From the cell containing the given text, extract its center point as [X, Y] coordinate. 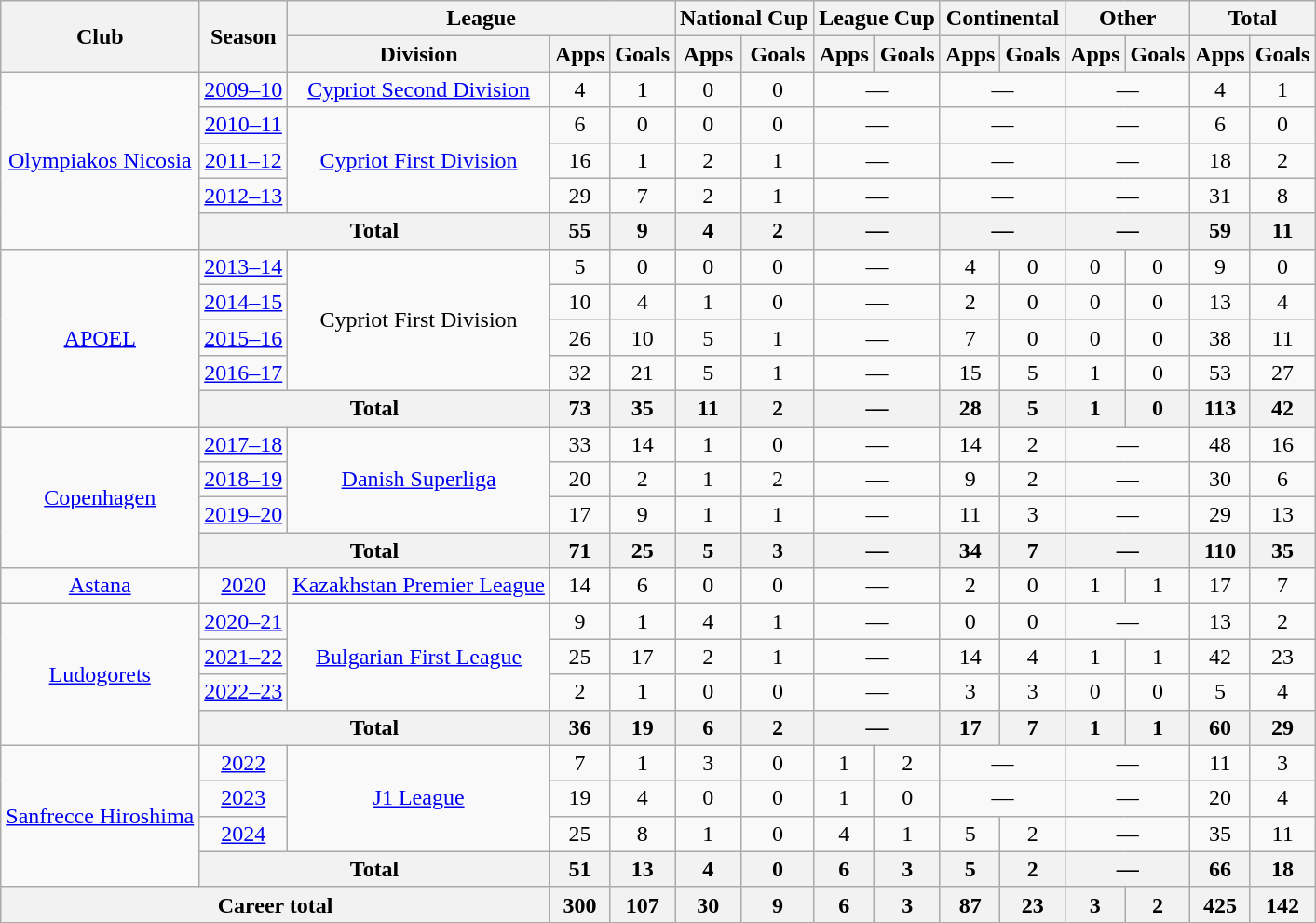
66 [1220, 869]
2009–10 [244, 89]
Bulgarian First League [419, 657]
Season [244, 36]
APOEL [101, 337]
2011–12 [244, 160]
2024 [244, 834]
15 [970, 373]
59 [1220, 231]
31 [1220, 196]
2017–18 [244, 444]
Ludogorets [101, 674]
2020–21 [244, 621]
2016–17 [244, 373]
Olympiakos Nicosia [101, 160]
142 [1282, 904]
2013–14 [244, 266]
53 [1220, 373]
Kazakhstan Premier League [419, 586]
28 [970, 408]
Division [419, 54]
National Cup [745, 19]
2022 [244, 763]
2010–11 [244, 125]
113 [1220, 408]
55 [579, 231]
Danish Superliga [419, 480]
27 [1282, 373]
J1 League [419, 798]
Cypriot Second Division [419, 89]
38 [1220, 337]
60 [1220, 727]
33 [579, 444]
2020 [244, 586]
League Cup [877, 19]
110 [1220, 550]
26 [579, 337]
425 [1220, 904]
21 [643, 373]
Continental [1002, 19]
League [482, 19]
300 [579, 904]
Other [1128, 19]
Astana [101, 586]
2019–20 [244, 515]
2018–19 [244, 480]
36 [579, 727]
2012–13 [244, 196]
71 [579, 550]
48 [1220, 444]
107 [643, 904]
51 [579, 869]
2023 [244, 798]
2022–23 [244, 692]
2015–16 [244, 337]
2021–22 [244, 657]
87 [970, 904]
73 [579, 408]
Club [101, 36]
32 [579, 373]
Career total [276, 904]
Sanfrecce Hiroshima [101, 816]
34 [970, 550]
Copenhagen [101, 497]
2014–15 [244, 302]
